Detect which cell encompasses the target text, then output its (x, y) center coordinate. 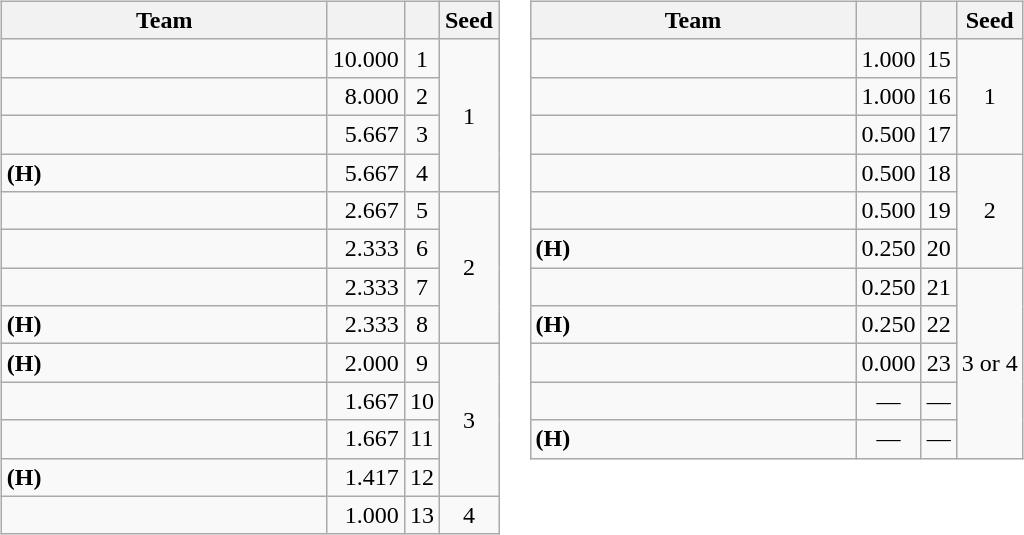
8.000 (366, 96)
15 (938, 58)
1.417 (366, 477)
5 (422, 211)
10 (422, 401)
10.000 (366, 58)
2.667 (366, 211)
19 (938, 211)
2.000 (366, 363)
7 (422, 287)
22 (938, 325)
18 (938, 173)
20 (938, 249)
8 (422, 325)
13 (422, 515)
3 or 4 (990, 363)
17 (938, 134)
12 (422, 477)
16 (938, 96)
21 (938, 287)
11 (422, 439)
23 (938, 363)
6 (422, 249)
9 (422, 363)
0.000 (888, 363)
